From the cell containing the given text, extract its center point as [X, Y] coordinate. 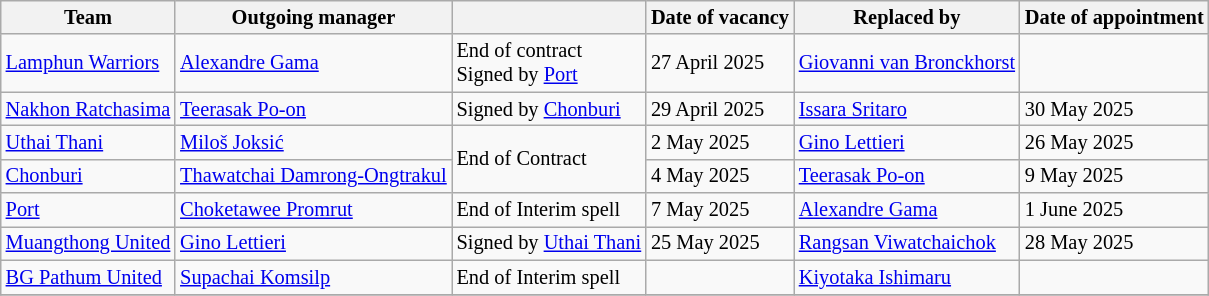
29 April 2025 [720, 109]
Nakhon Ratchasima [88, 109]
Team [88, 17]
7 May 2025 [720, 210]
Replaced by [907, 17]
End of contract Signed by Port [549, 63]
Rangsan Viwatchaichok [907, 243]
Supachai Komsilp [313, 277]
28 May 2025 [1114, 243]
4 May 2025 [720, 176]
30 May 2025 [1114, 109]
Muangthong United [88, 243]
Giovanni van Bronckhorst [907, 63]
9 May 2025 [1114, 176]
End of Contract [549, 158]
Choketawee Promrut [313, 210]
Signed by Chonburi [549, 109]
25 May 2025 [720, 243]
Issara Sritaro [907, 109]
27 April 2025 [720, 63]
Port [88, 210]
Outgoing manager [313, 17]
Lamphun Warriors [88, 63]
1 June 2025 [1114, 210]
Date of appointment [1114, 17]
BG Pathum United [88, 277]
Miloš Joksić [313, 142]
Uthai Thani [88, 142]
Date of vacancy [720, 17]
Chonburi [88, 176]
Thawatchai Damrong-Ongtrakul [313, 176]
2 May 2025 [720, 142]
Signed by Uthai Thani [549, 243]
26 May 2025 [1114, 142]
Kiyotaka Ishimaru [907, 277]
